Identify which cell holds the provided text, then report its [X, Y] central coordinate. 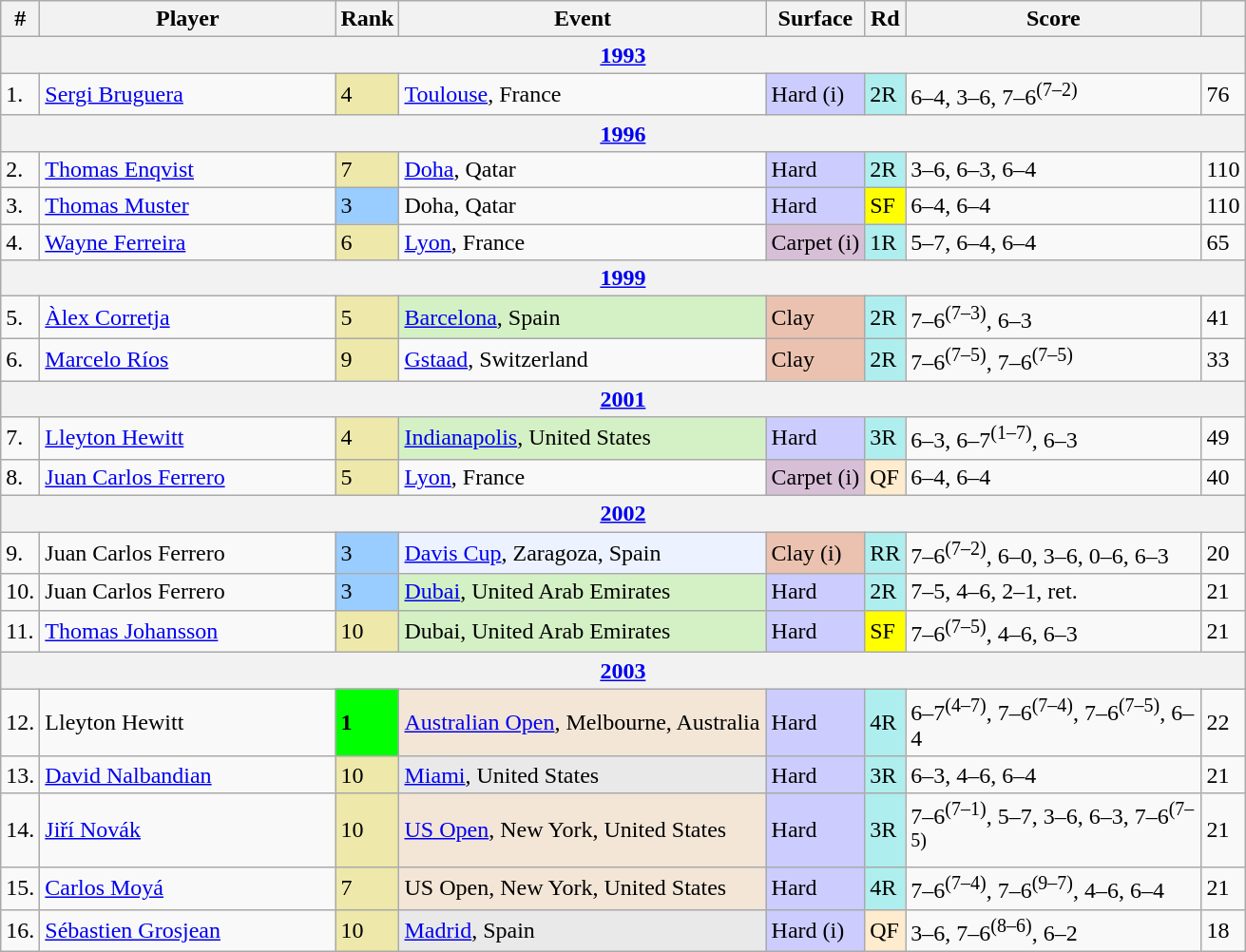
8. [21, 477]
49 [1223, 439]
6. [21, 359]
3–6, 6–3, 6–4 [1053, 169]
Rd [886, 19]
Clay (i) [815, 553]
6–3, 4–6, 6–4 [1053, 774]
3. [21, 206]
3–6, 7–6(8–6), 6–2 [1053, 931]
Indianapolis, United States [583, 439]
10. [21, 592]
7–6(7–2), 6–0, 3–6, 0–6, 6–3 [1053, 553]
2002 [623, 514]
# [21, 19]
David Nalbandian [188, 774]
7–5, 4–6, 2–1, ret. [1053, 592]
22 [1223, 723]
20 [1223, 553]
1R [886, 242]
Player [188, 19]
12. [21, 723]
Sergi Bruguera [188, 95]
7–6(7–4), 7–6(9–7), 4–6, 6–4 [1053, 887]
Barcelona, Spain [583, 317]
Event [583, 19]
2001 [623, 399]
7–6(7–5), 4–6, 6–3 [1053, 631]
2. [21, 169]
9 [367, 359]
15. [21, 887]
Score [1053, 19]
1. [21, 95]
7–6(7–1), 5–7, 3–6, 6–3, 7–6(7–5) [1053, 829]
1999 [623, 278]
40 [1223, 477]
Davis Cup, Zaragoza, Spain [583, 553]
18 [1223, 931]
4. [21, 242]
6–3, 6–7(1–7), 6–3 [1053, 439]
7–6(7–3), 6–3 [1053, 317]
Surface [815, 19]
76 [1223, 95]
16. [21, 931]
65 [1223, 242]
RR [886, 553]
Madrid, Spain [583, 931]
41 [1223, 317]
6–7(4–7), 7–6(7–4), 7–6(7–5), 6–4 [1053, 723]
5. [21, 317]
7. [21, 439]
Carlos Moyá [188, 887]
Thomas Enqvist [188, 169]
9. [21, 553]
1996 [623, 133]
Rank [367, 19]
5–7, 6–4, 6–4 [1053, 242]
1993 [623, 55]
Australian Open, Melbourne, Australia [583, 723]
14. [21, 829]
11. [21, 631]
6 [367, 242]
33 [1223, 359]
Miami, United States [583, 774]
Sébastien Grosjean [188, 931]
13. [21, 774]
Toulouse, France [583, 95]
6–4, 3–6, 7–6(7–2) [1053, 95]
Marcelo Ríos [188, 359]
Wayne Ferreira [188, 242]
Àlex Corretja [188, 317]
Gstaad, Switzerland [583, 359]
7–6(7–5), 7–6(7–5) [1053, 359]
Thomas Muster [188, 206]
Jiří Novák [188, 829]
1 [367, 723]
Thomas Johansson [188, 631]
2003 [623, 671]
